Scan for the cell matching the given text and deliver its (X, Y) coordinate at center. 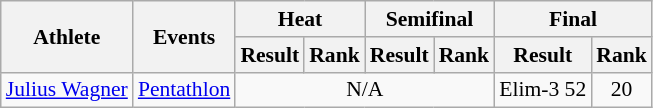
Final (573, 19)
Heat (300, 19)
20 (622, 90)
Semifinal (430, 19)
Julius Wagner (67, 90)
Elim-3 52 (542, 90)
N/A (364, 90)
Pentathlon (184, 90)
Events (184, 36)
Athlete (67, 36)
